Provide the [X, Y] coordinate of the cell's center where the given text is located.  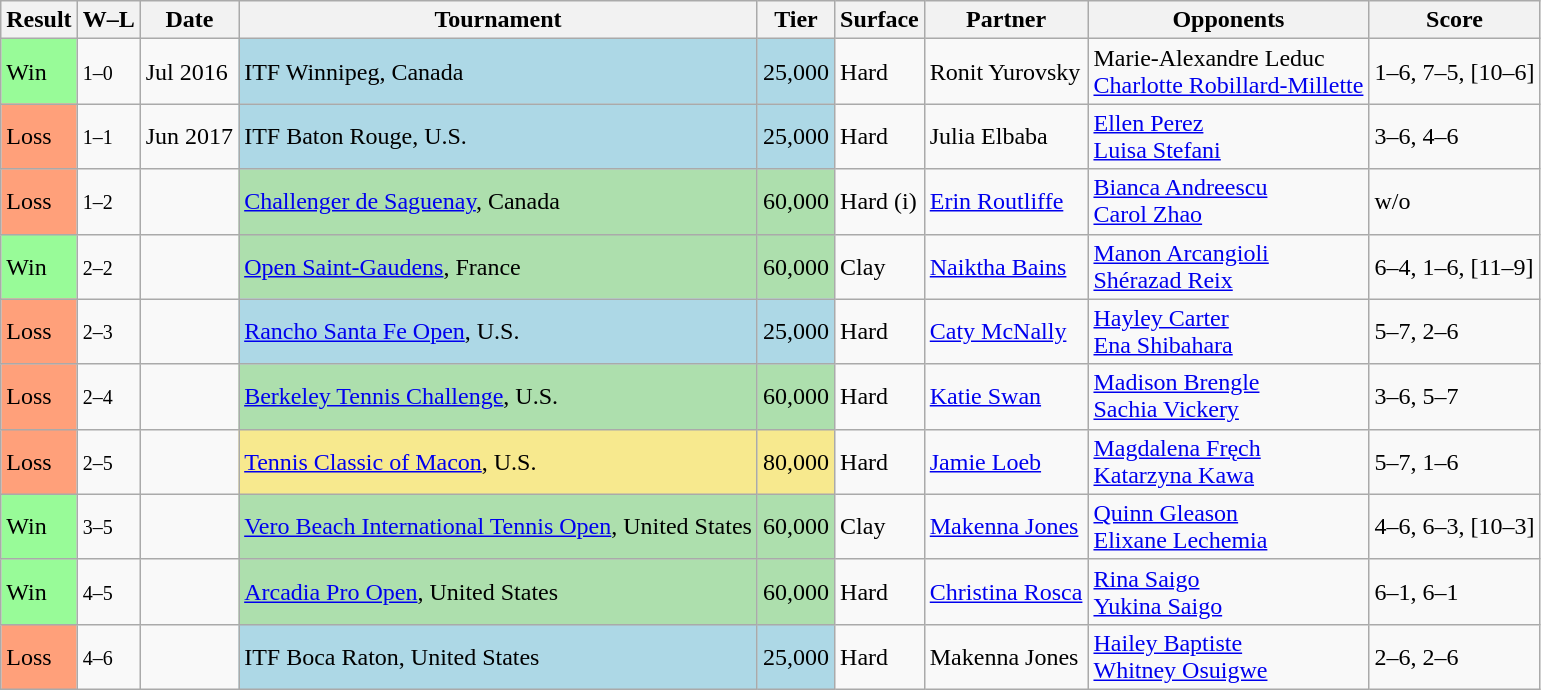
Tournament [498, 20]
Date [189, 20]
4–6, 6–3, [10–3] [1454, 526]
Quinn Gleason Elixane Lechemia [1228, 526]
Tier [796, 20]
ITF Baton Rouge, U.S. [498, 136]
4–6 [108, 656]
Hard (i) [880, 202]
Arcadia Pro Open, United States [498, 592]
Rina Saigo Yukina Saigo [1228, 592]
Julia Elbaba [1006, 136]
4–5 [108, 592]
3–6, 4–6 [1454, 136]
Vero Beach International Tennis Open, United States [498, 526]
6–4, 1–6, [11–9] [1454, 266]
Magdalena Fręch Katarzyna Kawa [1228, 462]
1–1 [108, 136]
2–2 [108, 266]
Hayley Carter Ena Shibahara [1228, 332]
2–5 [108, 462]
ITF Boca Raton, United States [498, 656]
5–7, 1–6 [1454, 462]
1–6, 7–5, [10–6] [1454, 72]
Jun 2017 [189, 136]
Naiktha Bains [1006, 266]
Jamie Loeb [1006, 462]
Surface [880, 20]
Opponents [1228, 20]
Rancho Santa Fe Open, U.S. [498, 332]
Caty McNally [1006, 332]
Madison Brengle Sachia Vickery [1228, 396]
Marie-Alexandre Leduc Charlotte Robillard-Millette [1228, 72]
Erin Routliffe [1006, 202]
Partner [1006, 20]
6–1, 6–1 [1454, 592]
Result [39, 20]
2–6, 2–6 [1454, 656]
Tennis Classic of Macon, U.S. [498, 462]
Manon Arcangioli Shérazad Reix [1228, 266]
Christina Rosca [1006, 592]
ITF Winnipeg, Canada [498, 72]
1–2 [108, 202]
5–7, 2–6 [1454, 332]
80,000 [796, 462]
Score [1454, 20]
3–6, 5–7 [1454, 396]
Open Saint-Gaudens, France [498, 266]
w/o [1454, 202]
1–0 [108, 72]
Katie Swan [1006, 396]
Ronit Yurovsky [1006, 72]
W–L [108, 20]
Challenger de Saguenay, Canada [498, 202]
Berkeley Tennis Challenge, U.S. [498, 396]
3–5 [108, 526]
2–4 [108, 396]
Ellen Perez Luisa Stefani [1228, 136]
Bianca Andreescu Carol Zhao [1228, 202]
2–3 [108, 332]
Jul 2016 [189, 72]
Hailey Baptiste Whitney Osuigwe [1228, 656]
